Detect which cell encompasses the target text, then output its (X, Y) center coordinate. 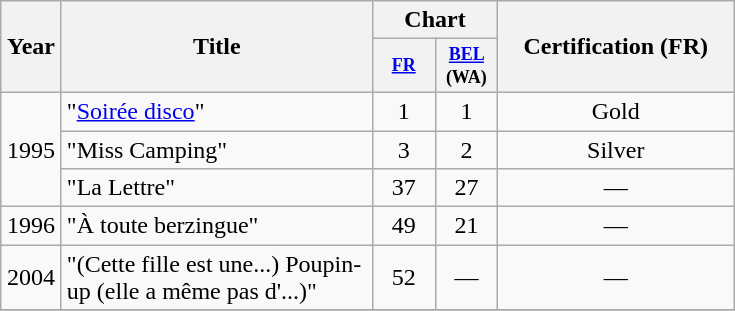
27 (466, 188)
2 (466, 150)
FR (404, 66)
37 (404, 188)
"(Cette fille est une...) Poupin-up (elle a même pas d'...)" (216, 278)
"À toute berzingue" (216, 226)
1995 (32, 149)
52 (404, 278)
BEL (WA) (466, 66)
"Soirée disco" (216, 111)
"Miss Camping" (216, 150)
Certification (FR) (616, 47)
Title (216, 47)
Gold (616, 111)
"La Lettre" (216, 188)
Year (32, 47)
Chart (434, 20)
3 (404, 150)
1996 (32, 226)
2004 (32, 278)
Silver (616, 150)
21 (466, 226)
49 (404, 226)
